For the text-containing cell, return its midpoint in (X, Y) coordinate format. 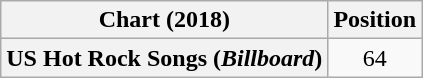
Chart (2018) (164, 20)
US Hot Rock Songs (Billboard) (164, 58)
Position (375, 20)
64 (375, 58)
